Return (x, y) of the center of cell containing provided text 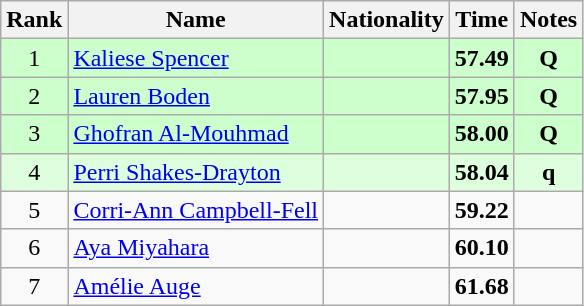
Kaliese Spencer (196, 58)
1 (34, 58)
57.95 (482, 96)
58.04 (482, 172)
4 (34, 172)
5 (34, 210)
Notes (548, 20)
57.49 (482, 58)
Time (482, 20)
Amélie Auge (196, 286)
Aya Miyahara (196, 248)
Lauren Boden (196, 96)
6 (34, 248)
60.10 (482, 248)
Nationality (387, 20)
Rank (34, 20)
58.00 (482, 134)
59.22 (482, 210)
61.68 (482, 286)
3 (34, 134)
Ghofran Al-Mouhmad (196, 134)
Perri Shakes-Drayton (196, 172)
Corri-Ann Campbell-Fell (196, 210)
Name (196, 20)
q (548, 172)
7 (34, 286)
2 (34, 96)
